Detect which cell encompasses the target text, then output its (x, y) center coordinate. 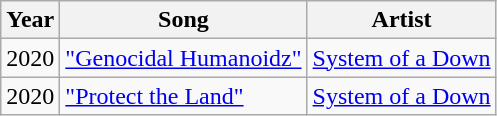
Year (30, 20)
"Protect the Land" (184, 96)
Artist (402, 20)
"Genocidal Humanoidz" (184, 58)
Song (184, 20)
